Pinpoint the cell where the given text exists, returning its [X, Y] midpoint coordinate. 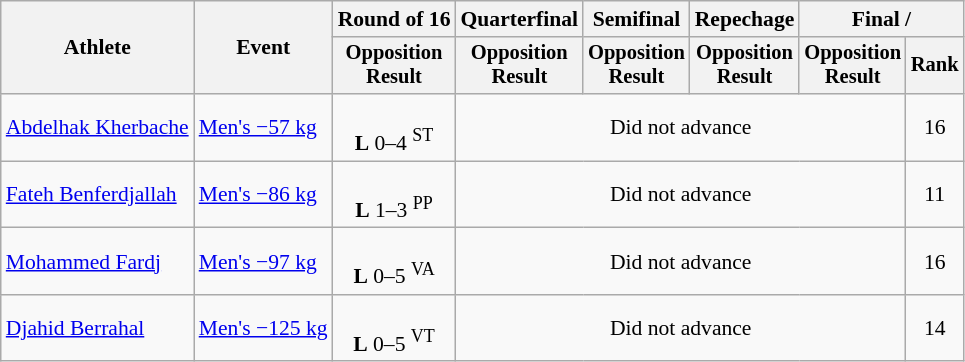
Men's −86 kg [264, 194]
L 0–4 ST [394, 128]
Djahid Berrahal [98, 328]
Men's −97 kg [264, 262]
Semifinal [636, 19]
L 1–3 PP [394, 194]
14 [935, 328]
Round of 16 [394, 19]
Rank [935, 66]
Mohammed Fardj [98, 262]
Repechage [745, 19]
Final / [881, 19]
11 [935, 194]
Abdelhak Kherbache [98, 128]
Men's −57 kg [264, 128]
L 0–5 VT [394, 328]
Quarterfinal [519, 19]
L 0–5 VA [394, 262]
Fateh Benferdjallah [98, 194]
Athlete [98, 48]
Event [264, 48]
Men's −125 kg [264, 328]
